Locate the cell with the specified text and output its (x, y) center coordinate. 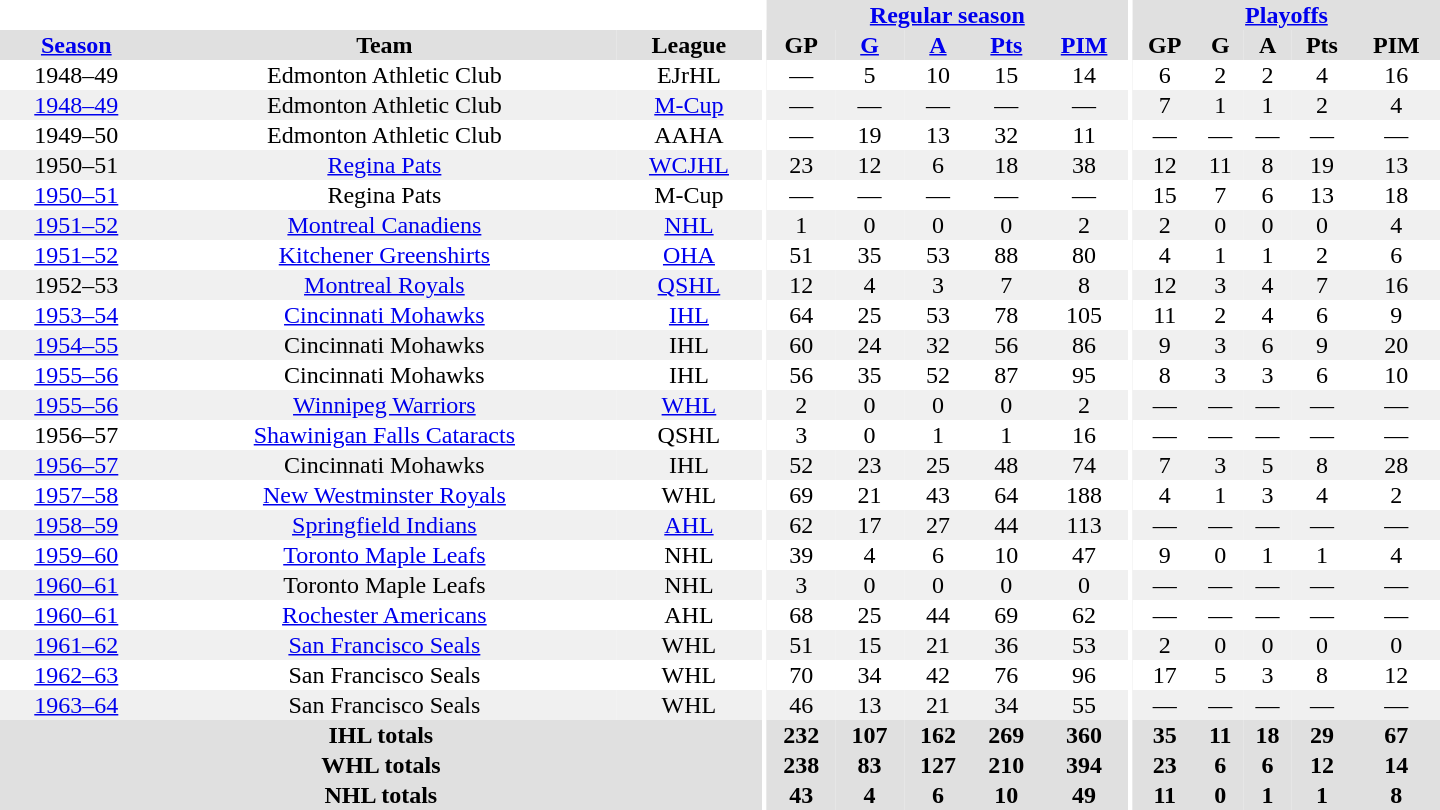
1963–64 (76, 705)
127 (938, 765)
76 (1006, 675)
269 (1006, 735)
67 (1396, 735)
188 (1084, 495)
28 (1396, 465)
Winnipeg Warriors (385, 405)
83 (869, 765)
78 (1006, 315)
107 (869, 735)
IHL totals (381, 735)
48 (1006, 465)
105 (1084, 315)
League (689, 45)
162 (938, 735)
49 (1084, 795)
95 (1084, 375)
394 (1084, 765)
60 (801, 345)
1958–59 (76, 525)
38 (1084, 165)
WCJHL (689, 165)
OHA (689, 255)
1953–54 (76, 315)
Team (385, 45)
232 (801, 735)
1952–53 (76, 285)
96 (1084, 675)
Regular season (948, 15)
36 (1006, 645)
29 (1322, 735)
NHL totals (381, 795)
Springfield Indians (385, 525)
70 (801, 675)
Playoffs (1286, 15)
46 (801, 705)
80 (1084, 255)
Rochester Americans (385, 615)
113 (1084, 525)
1959–60 (76, 555)
New Westminster Royals (385, 495)
87 (1006, 375)
210 (1006, 765)
WHL totals (381, 765)
Kitchener Greenshirts (385, 255)
Montreal Royals (385, 285)
1961–62 (76, 645)
1957–58 (76, 495)
1962–63 (76, 675)
86 (1084, 345)
Montreal Canadiens (385, 225)
68 (801, 615)
AAHA (689, 135)
1949–50 (76, 135)
55 (1084, 705)
47 (1084, 555)
27 (938, 525)
88 (1006, 255)
42 (938, 675)
74 (1084, 465)
24 (869, 345)
360 (1084, 735)
Shawinigan Falls Cataracts (385, 435)
39 (801, 555)
EJrHL (689, 75)
Season (76, 45)
20 (1396, 345)
1954–55 (76, 345)
238 (801, 765)
